For the text-containing cell, return its midpoint in [X, Y] coordinate format. 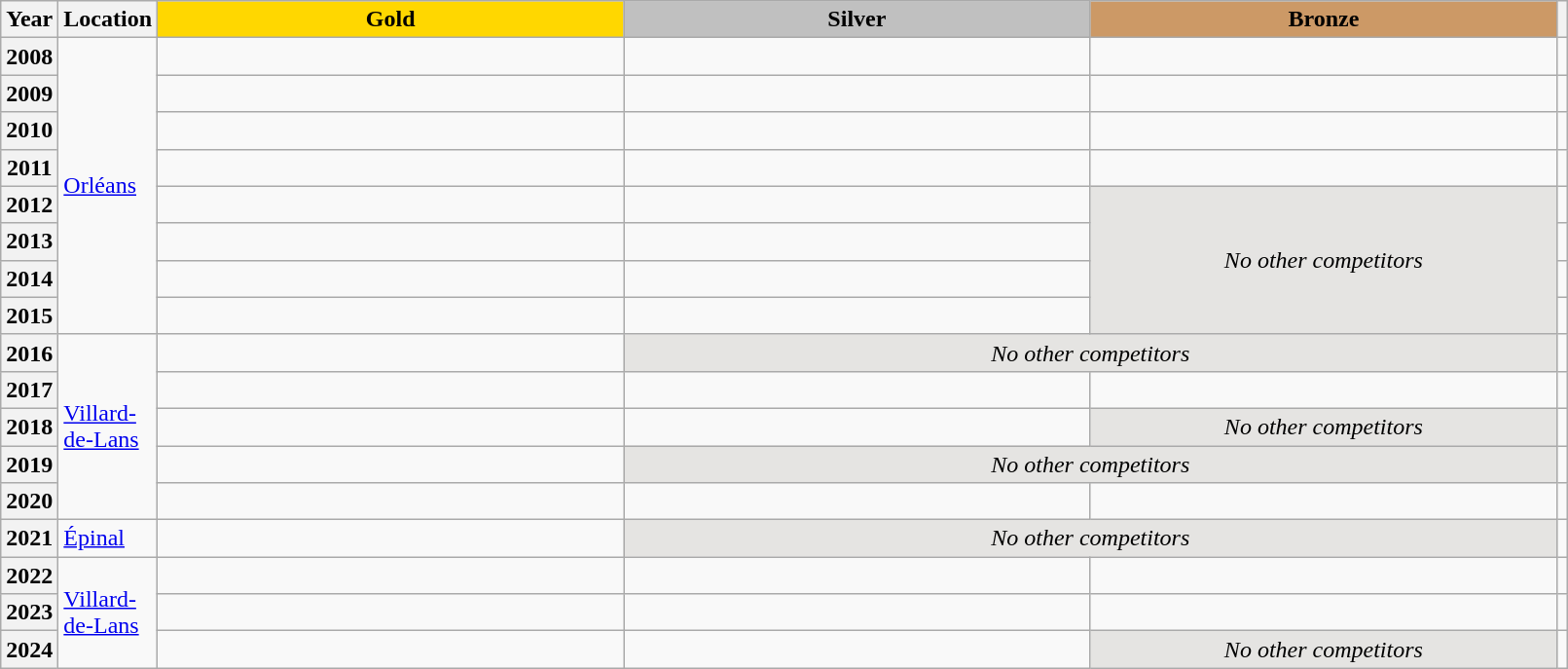
Silver [857, 19]
2009 [29, 93]
2010 [29, 130]
2022 [29, 576]
2008 [29, 56]
2019 [29, 465]
2021 [29, 539]
2017 [29, 390]
2016 [29, 353]
2020 [29, 502]
2024 [29, 650]
2014 [29, 279]
Year [29, 19]
Gold [391, 19]
2023 [29, 613]
Location [108, 19]
Orléans [108, 186]
2015 [29, 316]
2011 [29, 167]
Épinal [108, 539]
2012 [29, 204]
2013 [29, 242]
2018 [29, 427]
Bronze [1324, 19]
